Search for the cell housing the specified text and yield its (X, Y) center coordinate. 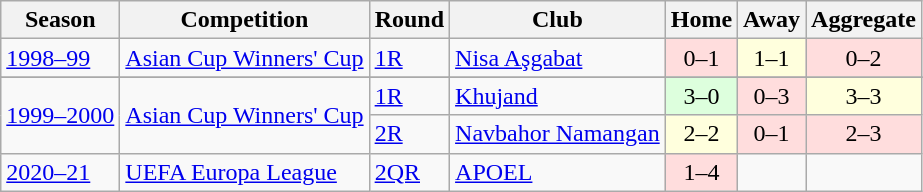
Away (772, 20)
Season (60, 20)
Competition (244, 20)
2R (409, 134)
2020–21 (60, 172)
Club (558, 20)
1998–99 (60, 58)
Nisa Aşgabat (558, 58)
2QR (409, 172)
1–1 (772, 58)
Navbahor Namangan (558, 134)
Round (409, 20)
Khujand (558, 96)
0–3 (772, 96)
3–0 (701, 96)
3–3 (864, 96)
UEFA Europa League (244, 172)
APOEL (558, 172)
2–2 (701, 134)
2–3 (864, 134)
Home (701, 20)
0–2 (864, 58)
1–4 (701, 172)
Aggregate (864, 20)
1999–2000 (60, 115)
